Locate the cell with the specified text and output its [X, Y] center coordinate. 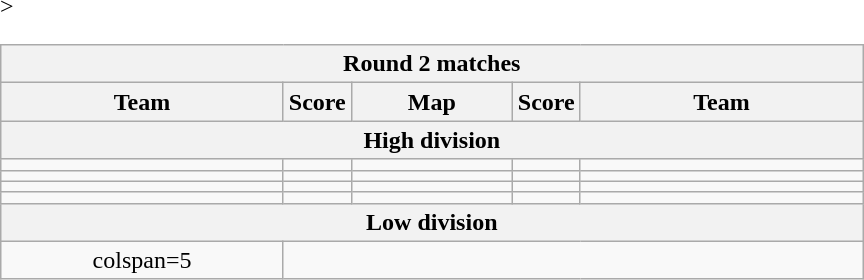
colspan=5 [142, 260]
High division [432, 140]
Map [432, 102]
Round 2 matches [432, 64]
Low division [432, 222]
